Pinpoint the cell where the given text exists, returning its (X, Y) midpoint coordinate. 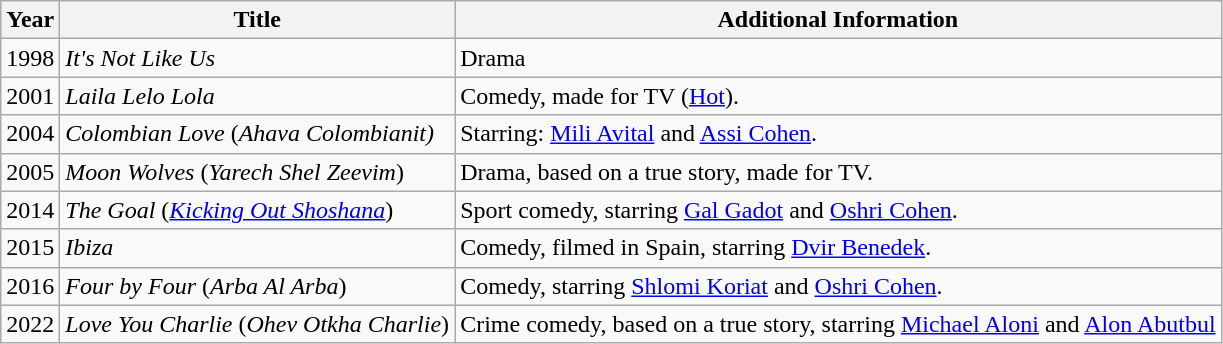
Crime comedy, based on a true story, starring Michael Aloni and Alon Abutbul (838, 324)
2004 (30, 134)
Four by Four (Arba Al Arba) (258, 286)
Comedy, made for TV (Hot). (838, 96)
2014 (30, 210)
2005 (30, 172)
Title (258, 20)
Year (30, 20)
Starring: Mili Avital and Assi Cohen. (838, 134)
2016 (30, 286)
Comedy, filmed in Spain, starring Dvir Benedek. (838, 248)
2015 (30, 248)
Ibiza (258, 248)
Additional Information (838, 20)
2022 (30, 324)
2001 (30, 96)
Drama, based on a true story, made for TV. (838, 172)
1998 (30, 58)
Sport comedy, starring Gal Gadot and Oshri Cohen. (838, 210)
It's Not Like Us (258, 58)
Moon Wolves (Yarech Shel Zeevim) (258, 172)
Comedy, starring Shlomi Koriat and Oshri Cohen. (838, 286)
Drama (838, 58)
Colombian Love (Ahava Colombianit) (258, 134)
The Goal (Kicking Out Shoshana) (258, 210)
Laila Lelo Lola (258, 96)
Love You Charlie (Ohev Otkha Charlie) (258, 324)
